Detect which cell encompasses the target text, then output its [X, Y] center coordinate. 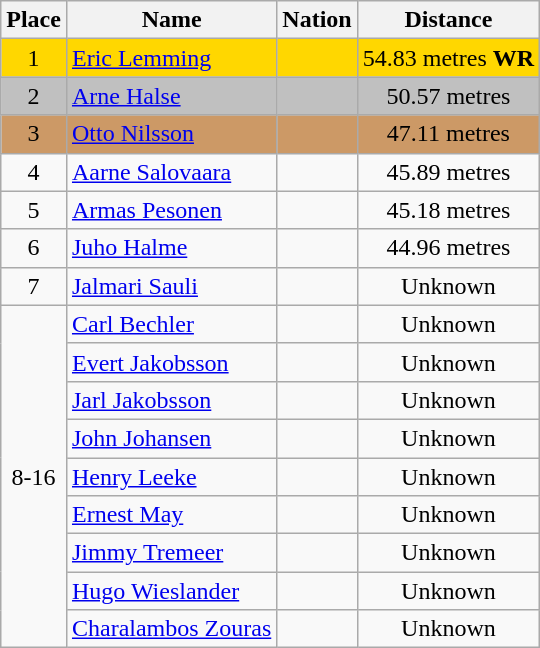
Charalambos Zouras [171, 629]
7 [34, 286]
Jarl Jakobsson [171, 400]
Place [34, 20]
Juho Halme [171, 248]
45.89 metres [448, 172]
1 [34, 58]
Aarne Salovaara [171, 172]
Name [171, 20]
Ernest May [171, 515]
Arne Halse [171, 96]
54.83 metres WR [448, 58]
8-16 [34, 476]
John Johansen [171, 438]
Carl Bechler [171, 324]
Jalmari Sauli [171, 286]
Nation [317, 20]
Henry Leeke [171, 477]
Jimmy Tremeer [171, 553]
Otto Nilsson [171, 134]
44.96 metres [448, 248]
Evert Jakobsson [171, 362]
50.57 metres [448, 96]
4 [34, 172]
47.11 metres [448, 134]
Hugo Wieslander [171, 591]
3 [34, 134]
Armas Pesonen [171, 210]
5 [34, 210]
2 [34, 96]
Distance [448, 20]
6 [34, 248]
45.18 metres [448, 210]
Eric Lemming [171, 58]
